Search for the cell housing the specified text and yield its [x, y] center coordinate. 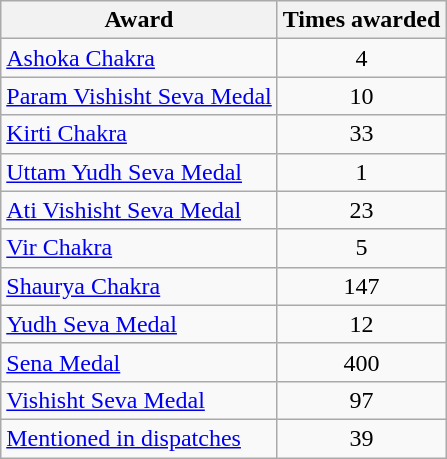
Param Vishisht Seva Medal [139, 96]
Yudh Seva Medal [139, 324]
147 [362, 286]
Uttam Yudh Seva Medal [139, 172]
Times awarded [362, 20]
Kirti Chakra [139, 134]
33 [362, 134]
39 [362, 438]
Award [139, 20]
400 [362, 362]
Vishisht Seva Medal [139, 400]
10 [362, 96]
Sena Medal [139, 362]
1 [362, 172]
5 [362, 248]
12 [362, 324]
97 [362, 400]
Ati Vishisht Seva Medal [139, 210]
Mentioned in dispatches [139, 438]
Vir Chakra [139, 248]
Shaurya Chakra [139, 286]
23 [362, 210]
4 [362, 58]
Ashoka Chakra [139, 58]
